Identify which cell holds the provided text, then report its [X, Y] central coordinate. 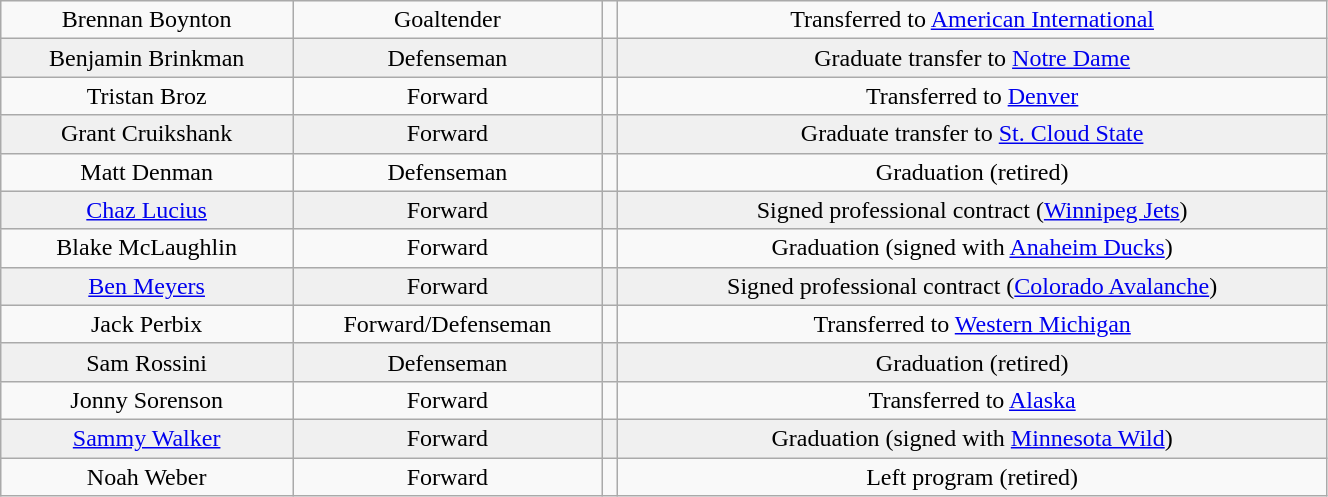
Ben Meyers [147, 286]
Benjamin Brinkman [147, 58]
Forward/Defenseman [448, 324]
Graduate transfer to Notre Dame [972, 58]
Sam Rossini [147, 362]
Grant Cruikshank [147, 134]
Transferred to Western Michigan [972, 324]
Left program (retired) [972, 477]
Signed professional contract (Colorado Avalanche) [972, 286]
Transferred to American International [972, 20]
Sammy Walker [147, 438]
Signed professional contract (Winnipeg Jets) [972, 210]
Graduation (signed with Anaheim Ducks) [972, 248]
Jack Perbix [147, 324]
Graduate transfer to St. Cloud State [972, 134]
Brennan Boynton [147, 20]
Jonny Sorenson [147, 400]
Graduation (signed with Minnesota Wild) [972, 438]
Goaltender [448, 20]
Transferred to Denver [972, 96]
Matt Denman [147, 172]
Chaz Lucius [147, 210]
Tristan Broz [147, 96]
Transferred to Alaska [972, 400]
Noah Weber [147, 477]
Blake McLaughlin [147, 248]
